Search for the cell housing the specified text and yield its [x, y] center coordinate. 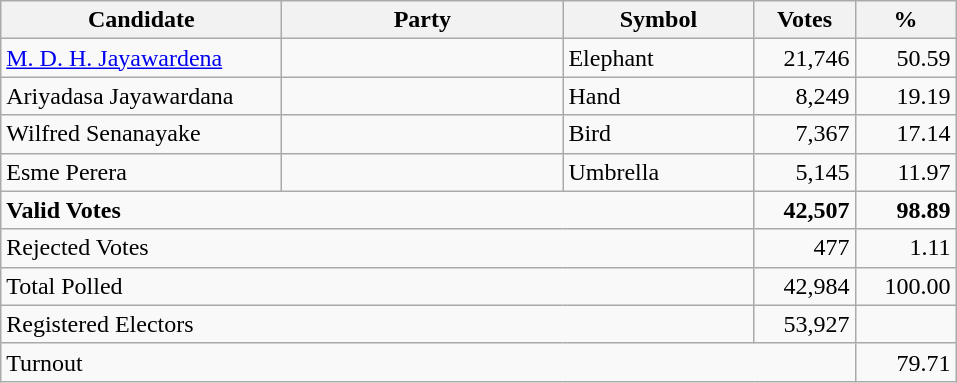
Candidate [142, 20]
79.71 [906, 362]
1.11 [906, 248]
Elephant [658, 58]
Turnout [428, 362]
Symbol [658, 20]
Rejected Votes [378, 248]
11.97 [906, 172]
98.89 [906, 210]
Wilfred Senanayake [142, 134]
M. D. H. Jayawardena [142, 58]
5,145 [804, 172]
Votes [804, 20]
8,249 [804, 96]
Bird [658, 134]
42,507 [804, 210]
Total Polled [378, 286]
Umbrella [658, 172]
17.14 [906, 134]
477 [804, 248]
Hand [658, 96]
Party [422, 20]
% [906, 20]
42,984 [804, 286]
21,746 [804, 58]
Ariyadasa Jayawardana [142, 96]
50.59 [906, 58]
100.00 [906, 286]
Valid Votes [378, 210]
Registered Electors [378, 324]
19.19 [906, 96]
53,927 [804, 324]
Esme Perera [142, 172]
7,367 [804, 134]
